Return the (x, y) coordinate for the center point of the cell that contains the specified text.  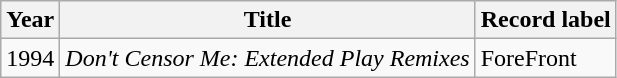
1994 (30, 58)
Year (30, 20)
Title (268, 20)
Record label (546, 20)
ForeFront (546, 58)
Don't Censor Me: Extended Play Remixes (268, 58)
